Determine the [x, y] coordinate at the center of the cell enclosing the given text.  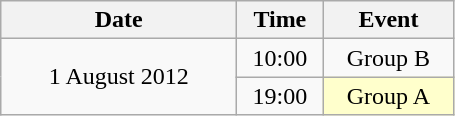
Date [119, 20]
Group A [388, 96]
19:00 [280, 96]
10:00 [280, 58]
Event [388, 20]
Group B [388, 58]
1 August 2012 [119, 77]
Time [280, 20]
